From the cell containing the given text, extract its center point as (x, y) coordinate. 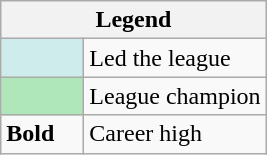
League champion (175, 96)
Legend (134, 20)
Bold (42, 134)
Career high (175, 134)
Led the league (175, 58)
